Capture the cell that displays the provided text and extract its [X, Y] central coordinate. 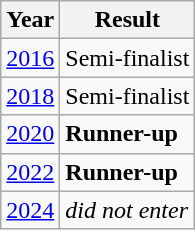
2018 [30, 96]
2020 [30, 134]
2022 [30, 172]
Result [128, 20]
Year [30, 20]
2024 [30, 210]
did not enter [128, 210]
2016 [30, 58]
